Search for the cell housing the specified text and yield its (x, y) center coordinate. 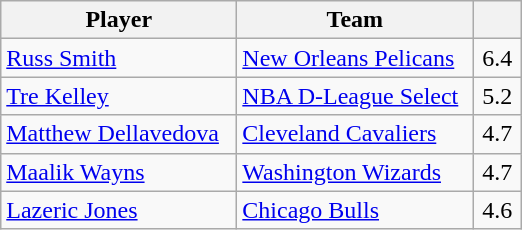
6.4 (498, 58)
Player (119, 20)
Washington Wizards (355, 172)
Maalik Wayns (119, 172)
Lazeric Jones (119, 210)
Cleveland Cavaliers (355, 134)
Team (355, 20)
New Orleans Pelicans (355, 58)
NBA D-League Select (355, 96)
Matthew Dellavedova (119, 134)
Russ Smith (119, 58)
4.6 (498, 210)
Tre Kelley (119, 96)
5.2 (498, 96)
Chicago Bulls (355, 210)
